From the cell containing the given text, extract its center point as (X, Y) coordinate. 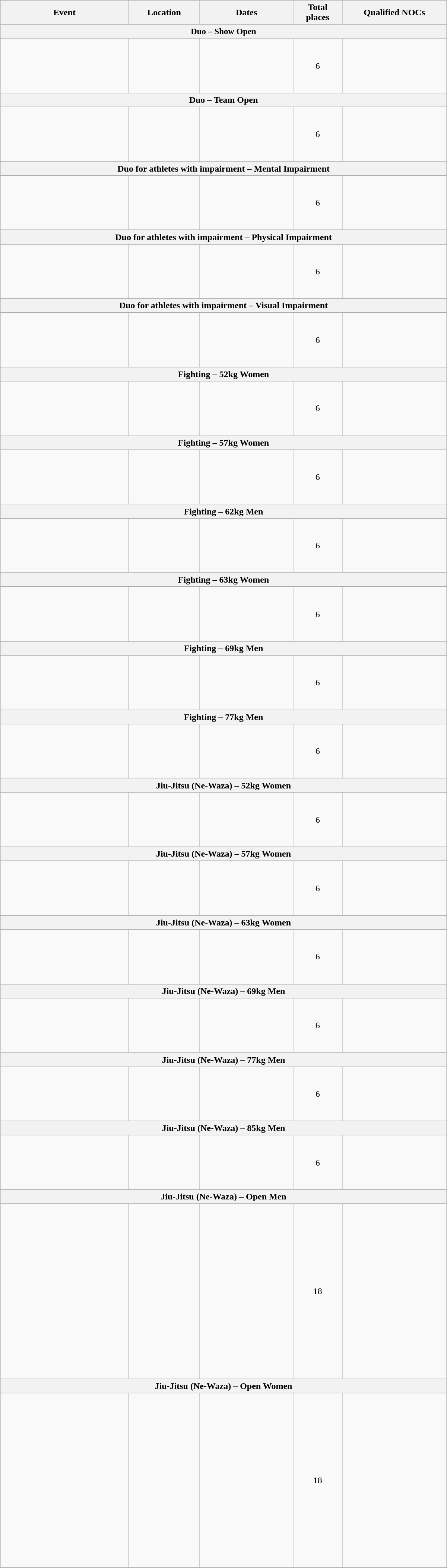
Fighting – 63kg Women (223, 580)
Duo – Show Open (223, 32)
Dates (247, 13)
Jiu-Jitsu (Ne-Waza) – 85kg Men (223, 1128)
Fighting – 57kg Women (223, 443)
Jiu-Jitsu (Ne-Waza) – 63kg Women (223, 922)
Fighting – 77kg Men (223, 717)
Jiu-Jitsu (Ne-Waza) – 57kg Women (223, 854)
Event (64, 13)
Location (164, 13)
Jiu-Jitsu (Ne-Waza) – Open Men (223, 1196)
Duo for athletes with impairment – Mental Impairment (223, 169)
Fighting – 62kg Men (223, 511)
Qualified NOCs (394, 13)
Jiu-Jitsu (Ne-Waza) – 69kg Men (223, 991)
Fighting – 52kg Women (223, 374)
Fighting – 69kg Men (223, 648)
Jiu-Jitsu (Ne-Waza) – 77kg Men (223, 1059)
Duo for athletes with impairment – Visual Impairment (223, 306)
Total places (317, 13)
Jiu-Jitsu (Ne-Waza) – 52kg Women (223, 785)
Duo – Team Open (223, 100)
Jiu-Jitsu (Ne-Waza) – Open Women (223, 1386)
Duo for athletes with impairment – Physical Impairment (223, 237)
